From the cell containing the given text, extract its center point as [X, Y] coordinate. 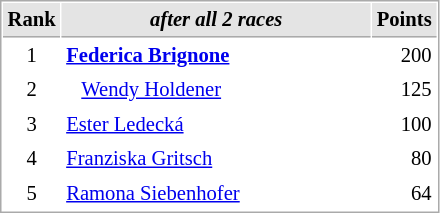
5 [32, 194]
3 [32, 124]
4 [32, 158]
64 [404, 194]
Federica Brignone [216, 56]
1 [32, 56]
after all 2 races [216, 20]
200 [404, 56]
Points [404, 20]
Wendy Holdener [216, 90]
100 [404, 124]
80 [404, 158]
2 [32, 90]
Franziska Gritsch [216, 158]
Rank [32, 20]
Ester Ledecká [216, 124]
125 [404, 90]
Ramona Siebenhofer [216, 194]
